Find where the given text appears and provide that cell's center as (X, Y) coordinate. 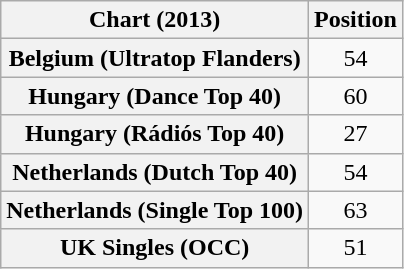
51 (356, 248)
UK Singles (OCC) (155, 248)
Netherlands (Single Top 100) (155, 210)
27 (356, 134)
Netherlands (Dutch Top 40) (155, 172)
63 (356, 210)
Chart (2013) (155, 20)
60 (356, 96)
Hungary (Dance Top 40) (155, 96)
Position (356, 20)
Belgium (Ultratop Flanders) (155, 58)
Hungary (Rádiós Top 40) (155, 134)
